From the cell containing the given text, extract its center point as [x, y] coordinate. 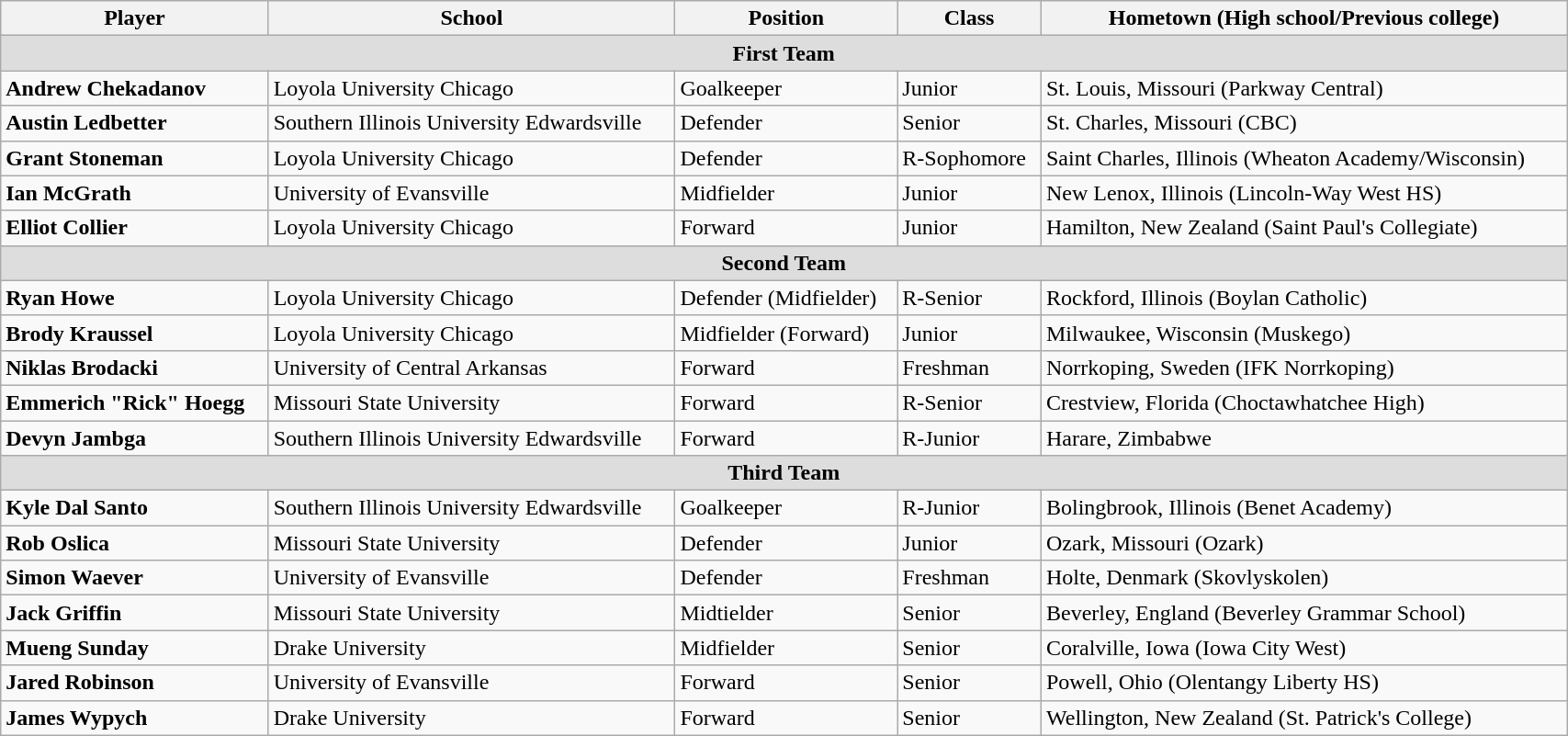
St. Louis, Missouri (Parkway Central) [1303, 88]
Jack Griffin [134, 613]
Crestview, Florida (Choctawhatchee High) [1303, 402]
St. Charles, Missouri (CBC) [1303, 123]
James Wypych [134, 718]
Powell, Ohio (Olentangy Liberty HS) [1303, 683]
Hamilton, New Zealand (Saint Paul's Collegiate) [1303, 228]
Elliot Collier [134, 228]
Bolingbrook, Illinois (Benet Academy) [1303, 508]
Jared Robinson [134, 683]
Brody Kraussel [134, 333]
Mueng Sunday [134, 648]
Wellington, New Zealand (St. Patrick's College) [1303, 718]
Second Team [784, 263]
Third Team [784, 473]
Midtielder [786, 613]
Position [786, 18]
Andrew Chekadanov [134, 88]
School [472, 18]
Beverley, England (Beverley Grammar School) [1303, 613]
Norrkoping, Sweden (IFK Norrkoping) [1303, 368]
Hometown (High school/Previous college) [1303, 18]
University of Central Arkansas [472, 368]
Rob Oslica [134, 543]
Harare, Zimbabwe [1303, 438]
Saint Charles, Illinois (Wheaton Academy/Wisconsin) [1303, 158]
Emmerich "Rick" Hoegg [134, 402]
New Lenox, Illinois (Lincoln-Way West HS) [1303, 193]
Ian McGrath [134, 193]
Milwaukee, Wisconsin (Muskego) [1303, 333]
Midfielder (Forward) [786, 333]
Ozark, Missouri (Ozark) [1303, 543]
Rockford, Illinois (Boylan Catholic) [1303, 298]
Grant Stoneman [134, 158]
Devyn Jambga [134, 438]
Coralville, Iowa (Iowa City West) [1303, 648]
Class [970, 18]
Simon Waever [134, 578]
R-Sophomore [970, 158]
Holte, Denmark (Skovlyskolen) [1303, 578]
Ryan Howe [134, 298]
Austin Ledbetter [134, 123]
Defender (Midfielder) [786, 298]
Player [134, 18]
Niklas Brodacki [134, 368]
First Team [784, 53]
Kyle Dal Santo [134, 508]
